Return the [x, y] coordinate for the center point of the cell that contains the specified text.  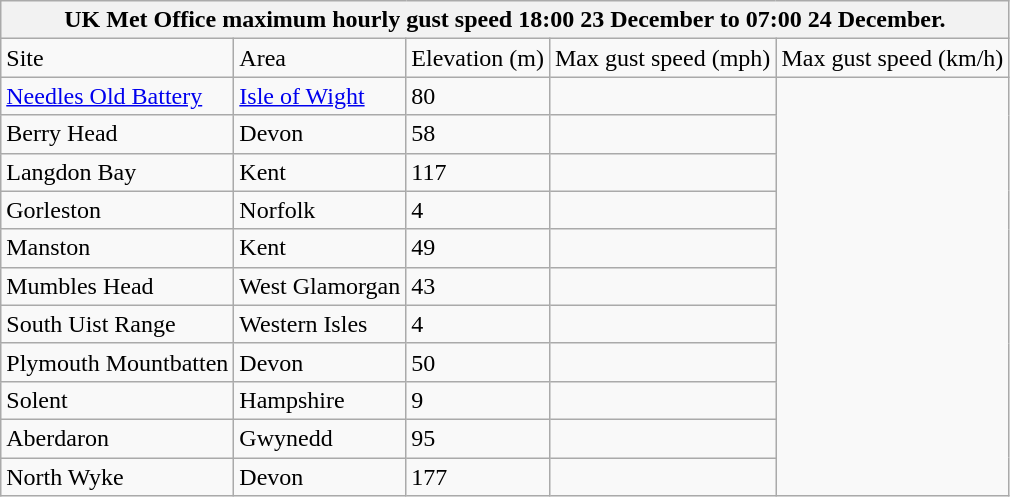
58 [478, 134]
Aberdaron [118, 438]
Needles Old Battery [118, 96]
177 [478, 477]
Max gust speed (km/h) [892, 58]
Norfolk [320, 210]
95 [478, 438]
49 [478, 248]
117 [478, 172]
80 [478, 96]
UK Met Office maximum hourly gust speed 18:00 23 December to 07:00 24 December. [505, 20]
Mumbles Head [118, 286]
Max gust speed (mph) [662, 58]
North Wyke [118, 477]
43 [478, 286]
Plymouth Mountbatten [118, 362]
Langdon Bay [118, 172]
South Uist Range [118, 324]
Site [118, 58]
Berry Head [118, 134]
Isle of Wight [320, 96]
Western Isles [320, 324]
Elevation (m) [478, 58]
Solent [118, 400]
Gwynedd [320, 438]
Gorleston [118, 210]
9 [478, 400]
Area [320, 58]
West Glamorgan [320, 286]
Hampshire [320, 400]
50 [478, 362]
Manston [118, 248]
